Extract the [X, Y] coordinate from the center of the cell holding the provided text.  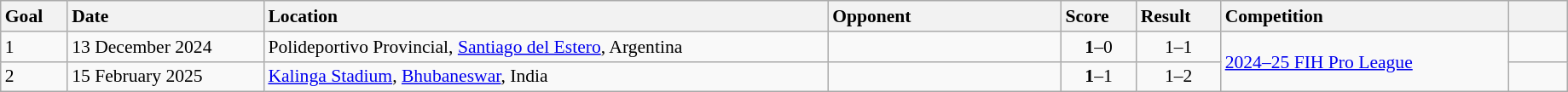
1 [34, 47]
Location [546, 16]
2024–25 FIH Pro League [1365, 61]
1–0 [1098, 47]
Competition [1365, 16]
Score [1098, 16]
2 [34, 77]
Opponent [945, 16]
1–2 [1178, 77]
15 February 2025 [165, 77]
Date [165, 16]
Polideportivo Provincial, Santiago del Estero, Argentina [546, 47]
13 December 2024 [165, 47]
Goal [34, 16]
Kalinga Stadium, Bhubaneswar, India [546, 77]
Result [1178, 16]
